Detect which cell encompasses the target text, then output its [X, Y] center coordinate. 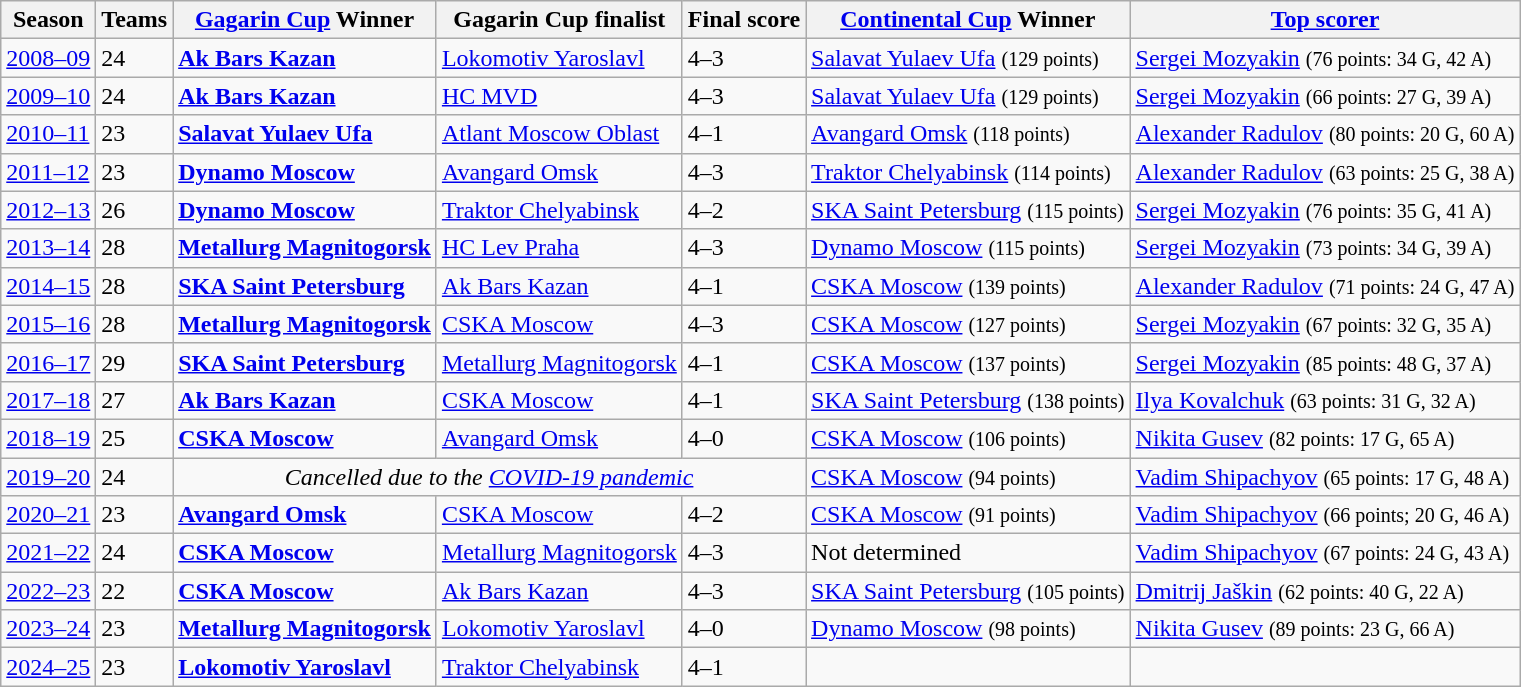
Nikita Gusev (89 points: 23 G, 66 A) [1325, 629]
Salavat Yulaev Ufa [305, 134]
2019–20 [48, 477]
CSKA Moscow (91 points) [968, 515]
Vadim Shipachyov (66 points; 20 G, 46 A) [1325, 515]
Gagarin Cup finalist [559, 20]
Cancelled due to the COVID-19 pandemic [490, 477]
2022–23 [48, 591]
CSKA Moscow (94 points) [968, 477]
Top scorer [1325, 20]
Sergei Mozyakin (66 points: 27 G, 39 A) [1325, 96]
2010–11 [48, 134]
SKA Saint Petersburg (138 points) [968, 400]
HC MVD [559, 96]
Traktor Chelyabinsk (114 points) [968, 172]
2009–10 [48, 96]
Ilya Kovalchuk (63 points: 31 G, 32 A) [1325, 400]
26 [134, 210]
Atlant Moscow Oblast [559, 134]
2023–24 [48, 629]
Sergei Mozyakin (76 points: 34 G, 42 A) [1325, 58]
2015–16 [48, 324]
2012–13 [48, 210]
Final score [744, 20]
27 [134, 400]
Vadim Shipachyov (65 points: 17 G, 48 A) [1325, 477]
Sergei Mozyakin (73 points: 34 G, 39 A) [1325, 248]
2021–22 [48, 553]
29 [134, 362]
2018–19 [48, 438]
HC Lev Praha [559, 248]
2013–14 [48, 248]
2014–15 [48, 286]
Sergei Mozyakin (85 points: 48 G, 37 A) [1325, 362]
CSKA Moscow (127 points) [968, 324]
2016–17 [48, 362]
SKA Saint Petersburg (115 points) [968, 210]
2017–18 [48, 400]
Alexander Radulov (63 points: 25 G, 38 A) [1325, 172]
2024–25 [48, 667]
Vadim Shipachyov (67 points: 24 G, 43 A) [1325, 553]
Alexander Radulov (80 points: 20 G, 60 A) [1325, 134]
2011–12 [48, 172]
Continental Cup Winner [968, 20]
Season [48, 20]
Dynamo Moscow (98 points) [968, 629]
CSKA Moscow (137 points) [968, 362]
2020–21 [48, 515]
CSKA Moscow (139 points) [968, 286]
Teams [134, 20]
Dynamo Moscow (115 points) [968, 248]
CSKA Moscow (106 points) [968, 438]
Avangard Omsk (118 points) [968, 134]
Gagarin Cup Winner [305, 20]
2008–09 [48, 58]
Sergei Mozyakin (76 points: 35 G, 41 A) [1325, 210]
22 [134, 591]
Dmitrij Jaškin (62 points: 40 G, 22 A) [1325, 591]
25 [134, 438]
Alexander Radulov (71 points: 24 G, 47 A) [1325, 286]
Sergei Mozyakin (67 points: 32 G, 35 A) [1325, 324]
Not determined [968, 553]
Nikita Gusev (82 points: 17 G, 65 A) [1325, 438]
SKA Saint Petersburg (105 points) [968, 591]
